For the text-containing cell, return its midpoint in (x, y) coordinate format. 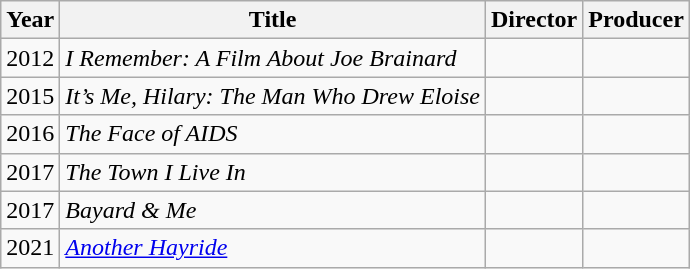
2021 (30, 248)
It’s Me, Hilary: The Man Who Drew Eloise (273, 96)
2015 (30, 96)
Another Hayride (273, 248)
The Town I Live In (273, 172)
Director (534, 20)
2016 (30, 134)
2012 (30, 58)
Bayard & Me (273, 210)
I Remember: A Film About Joe Brainard (273, 58)
The Face of AIDS (273, 134)
Year (30, 20)
Producer (636, 20)
Title (273, 20)
